Determine the [x, y] coordinate at the center of the cell enclosing the given text.  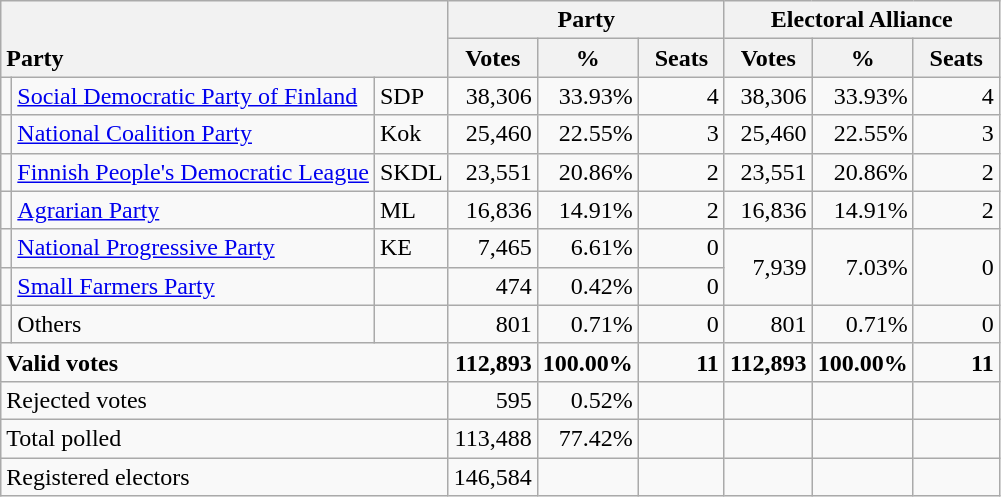
7,939 [768, 267]
Rejected votes [224, 400]
Valid votes [224, 362]
6.61% [588, 248]
0.52% [588, 400]
KE [411, 248]
Kok [411, 134]
7,465 [492, 248]
SDP [411, 96]
7.03% [862, 267]
Agrarian Party [194, 210]
Finnish People's Democratic League [194, 172]
595 [492, 400]
Small Farmers Party [194, 286]
0.42% [588, 286]
Registered electors [224, 477]
Others [194, 324]
77.42% [588, 438]
Social Democratic Party of Finland [194, 96]
Total polled [224, 438]
113,488 [492, 438]
National Progressive Party [194, 248]
ML [411, 210]
SKDL [411, 172]
146,584 [492, 477]
National Coalition Party [194, 134]
Electoral Alliance [862, 20]
474 [492, 286]
